From the cell containing the given text, extract its center point as (X, Y) coordinate. 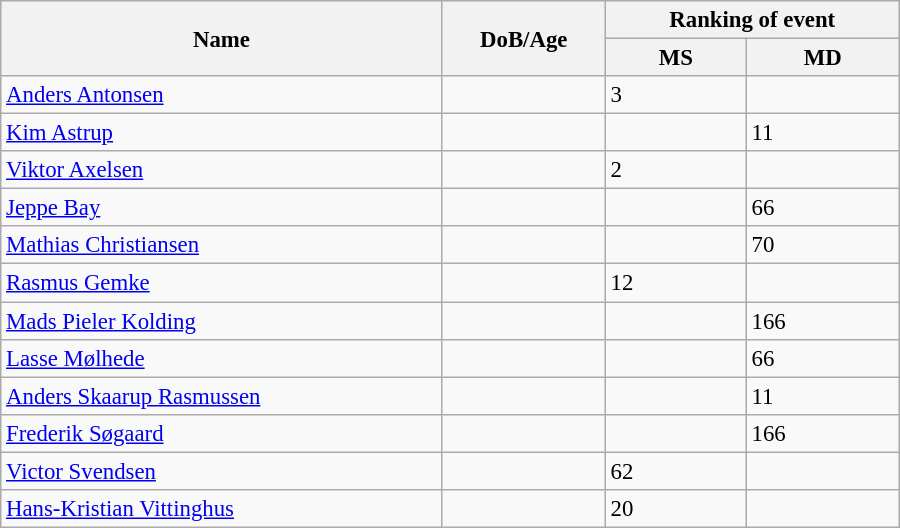
12 (676, 283)
Name (222, 38)
2 (676, 170)
Ranking of event (752, 20)
62 (676, 471)
Lasse Mølhede (222, 358)
Mathias Christiansen (222, 245)
MS (676, 58)
Anders Skaarup Rasmussen (222, 396)
20 (676, 509)
Viktor Axelsen (222, 170)
Hans-Kristian Vittinghus (222, 509)
Anders Antonsen (222, 95)
Rasmus Gemke (222, 283)
Victor Svendsen (222, 471)
Kim Astrup (222, 133)
Jeppe Bay (222, 208)
70 (822, 245)
3 (676, 95)
Frederik Søgaard (222, 433)
Mads Pieler Kolding (222, 321)
DoB/Age (524, 38)
MD (822, 58)
